Return [X, Y] of the center of cell containing provided text 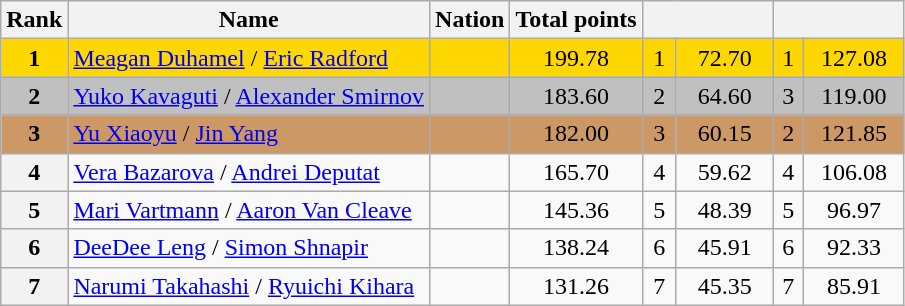
85.91 [854, 286]
72.70 [724, 58]
48.39 [724, 210]
45.91 [724, 248]
64.60 [724, 96]
165.70 [576, 172]
Vera Bazarova / Andrei Deputat [249, 172]
121.85 [854, 134]
138.24 [576, 248]
Yuko Kavaguti / Alexander Smirnov [249, 96]
Meagan Duhamel / Eric Radford [249, 58]
199.78 [576, 58]
182.00 [576, 134]
Name [249, 20]
131.26 [576, 286]
59.62 [724, 172]
96.97 [854, 210]
60.15 [724, 134]
Narumi Takahashi / Ryuichi Kihara [249, 286]
Mari Vartmann / Aaron Van Cleave [249, 210]
45.35 [724, 286]
183.60 [576, 96]
119.00 [854, 96]
127.08 [854, 58]
DeeDee Leng / Simon Shnapir [249, 248]
Total points [576, 20]
145.36 [576, 210]
Yu Xiaoyu / Jin Yang [249, 134]
106.08 [854, 172]
92.33 [854, 248]
Rank [34, 20]
Nation [470, 20]
